From the cell containing the given text, extract its center point as [X, Y] coordinate. 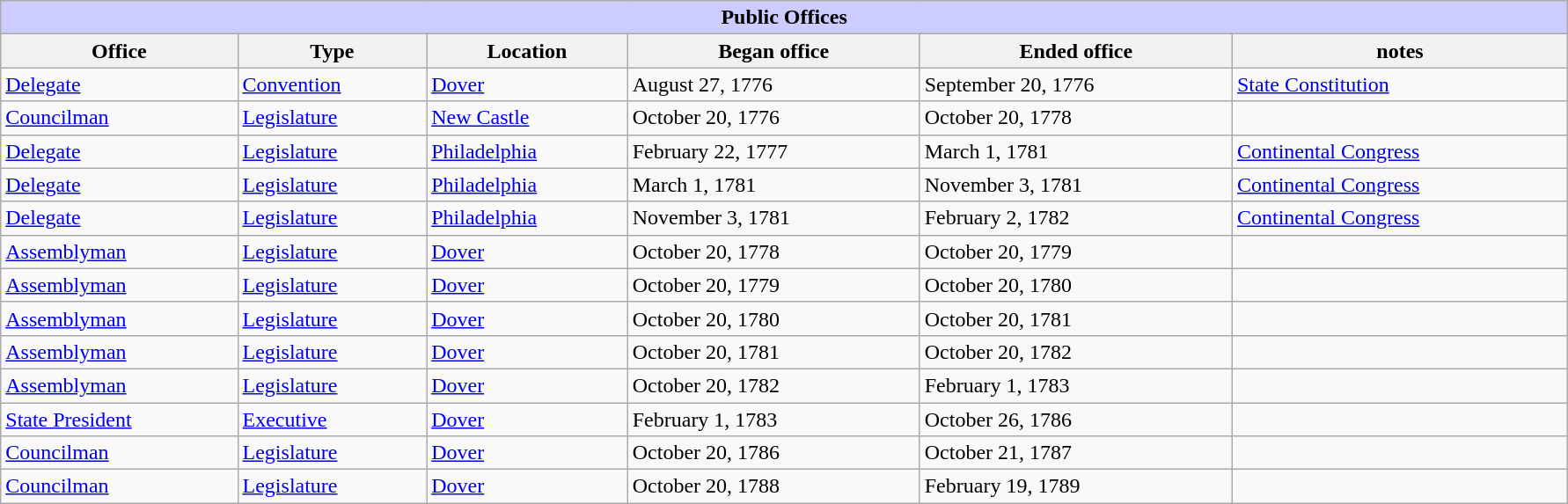
August 27, 1776 [773, 84]
Type [333, 51]
Office [120, 51]
October 20, 1776 [773, 118]
February 22, 1777 [773, 151]
September 20, 1776 [1075, 84]
February 2, 1782 [1075, 218]
State President [120, 420]
Began office [773, 51]
October 20, 1786 [773, 453]
notes [1399, 51]
Location [528, 51]
Convention [333, 84]
October 20, 1788 [773, 486]
New Castle [528, 118]
October 21, 1787 [1075, 453]
State Constitution [1399, 84]
October 26, 1786 [1075, 420]
Ended office [1075, 51]
February 19, 1789 [1075, 486]
Executive [333, 420]
Public Offices [785, 18]
